Extract the [x, y] coordinate from the center of the cell holding the provided text.  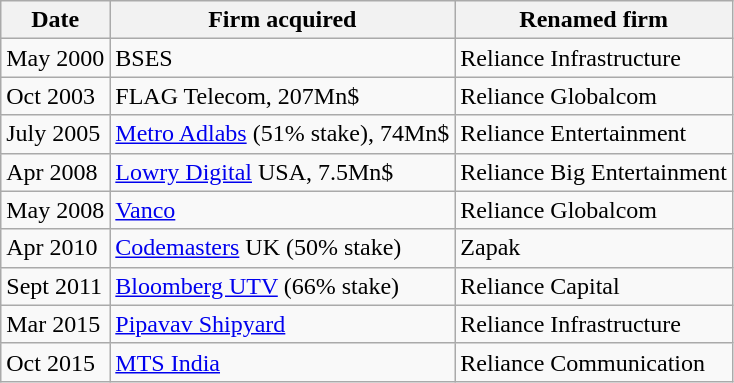
Apr 2010 [56, 248]
Metro Adlabs (51% stake), 74Mn$ [282, 134]
Mar 2015 [56, 324]
Apr 2008 [56, 172]
Codemasters UK (50% stake) [282, 248]
Reliance Communication [594, 362]
Date [56, 20]
Renamed firm [594, 20]
Bloomberg UTV (66% stake) [282, 286]
Vanco [282, 210]
FLAG Telecom, 207Mn$ [282, 96]
May 2000 [56, 58]
Oct 2003 [56, 96]
Reliance Entertainment [594, 134]
MTS India [282, 362]
Pipavav Shipyard [282, 324]
Zapak [594, 248]
May 2008 [56, 210]
BSES [282, 58]
Oct 2015 [56, 362]
Reliance Big Entertainment [594, 172]
July 2005 [56, 134]
Lowry Digital USA, 7.5Mn$ [282, 172]
Sept 2011 [56, 286]
Firm acquired [282, 20]
Reliance Capital [594, 286]
